Search for the cell housing the specified text and yield its [X, Y] center coordinate. 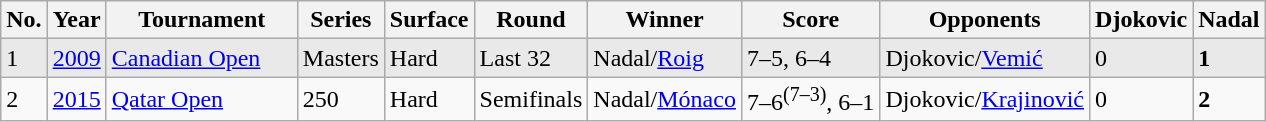
Year [76, 20]
Canadian Open [202, 58]
Score [810, 20]
Nadal/Roig [665, 58]
Djokovic [1142, 20]
No. [24, 20]
Masters [340, 58]
Nadal/Mónaco [665, 100]
Semifinals [531, 100]
2015 [76, 100]
Qatar Open [202, 100]
Djokovic/Vemić [985, 58]
2009 [76, 58]
250 [340, 100]
Tournament [202, 20]
Winner [665, 20]
7–5, 6–4 [810, 58]
Surface [429, 20]
Opponents [985, 20]
7–6(7–3), 6–1 [810, 100]
Round [531, 20]
Nadal [1229, 20]
Last 32 [531, 58]
Series [340, 20]
Djokovic/Krajinović [985, 100]
